Extract the (X, Y) coordinate from the center of the cell holding the provided text.  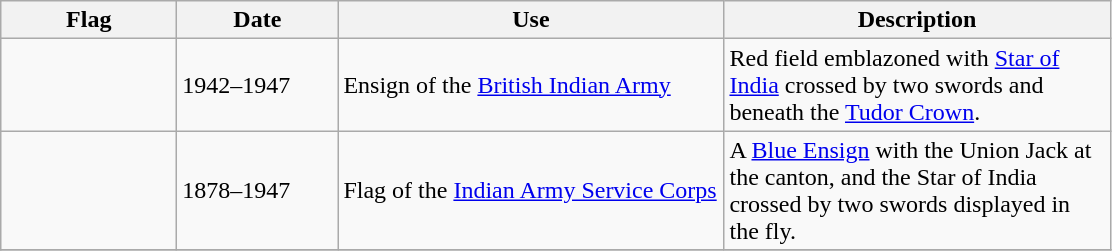
Red field emblazoned with Star of India crossed by two swords and beneath the Tudor Crown. (917, 85)
1942–1947 (258, 85)
Flag (89, 20)
Date (258, 20)
A Blue Ensign with the Union Jack at the canton, and the Star of India crossed by two swords displayed in the fly. (917, 190)
Ensign of the British Indian Army (531, 85)
Flag of the Indian Army Service Corps (531, 190)
1878–1947 (258, 190)
Description (917, 20)
Use (531, 20)
